Return the [x, y] coordinate for the center point of the cell that contains the specified text.  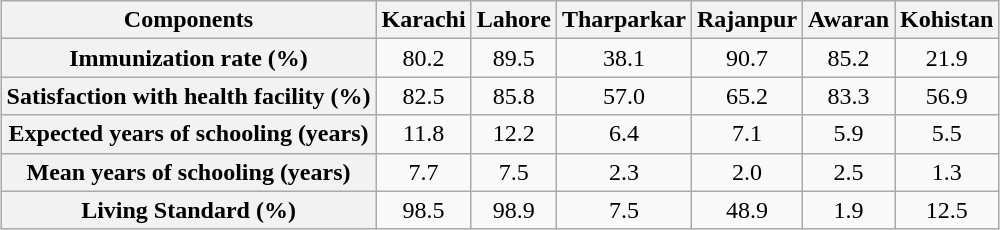
Karachi [424, 20]
Components [188, 20]
89.5 [514, 58]
2.0 [746, 172]
56.9 [947, 96]
Satisfaction with health facility (%) [188, 96]
98.9 [514, 210]
57.0 [624, 96]
5.9 [849, 134]
90.7 [746, 58]
5.5 [947, 134]
1.3 [947, 172]
80.2 [424, 58]
7.1 [746, 134]
Lahore [514, 20]
Mean years of schooling (years) [188, 172]
48.9 [746, 210]
7.7 [424, 172]
Awaran [849, 20]
21.9 [947, 58]
85.2 [849, 58]
65.2 [746, 96]
Living Standard (%) [188, 210]
83.3 [849, 96]
82.5 [424, 96]
12.2 [514, 134]
1.9 [849, 210]
6.4 [624, 134]
2.5 [849, 172]
2.3 [624, 172]
Rajanpur [746, 20]
Expected years of schooling (years) [188, 134]
11.8 [424, 134]
Immunization rate (%) [188, 58]
85.8 [514, 96]
Kohistan [947, 20]
38.1 [624, 58]
12.5 [947, 210]
Tharparkar [624, 20]
98.5 [424, 210]
